For the text-containing cell, return its midpoint in (x, y) coordinate format. 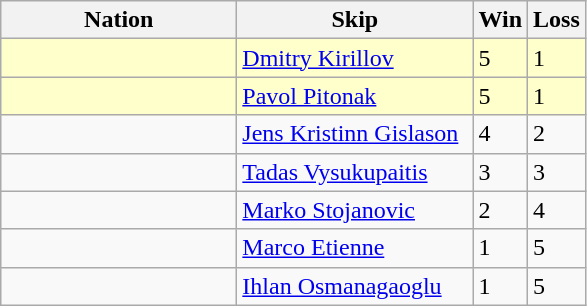
Marco Etienne (355, 248)
Loss (557, 20)
Tadas Vysukupaitis (355, 172)
Dmitry Kirillov (355, 58)
Ihlan Osmanagaoglu (355, 286)
Pavol Pitonak (355, 96)
Jens Kristinn Gislason (355, 134)
Marko Stojanovic (355, 210)
Win (500, 20)
Skip (355, 20)
Nation (119, 20)
